From the cell containing the given text, extract its center point as (X, Y) coordinate. 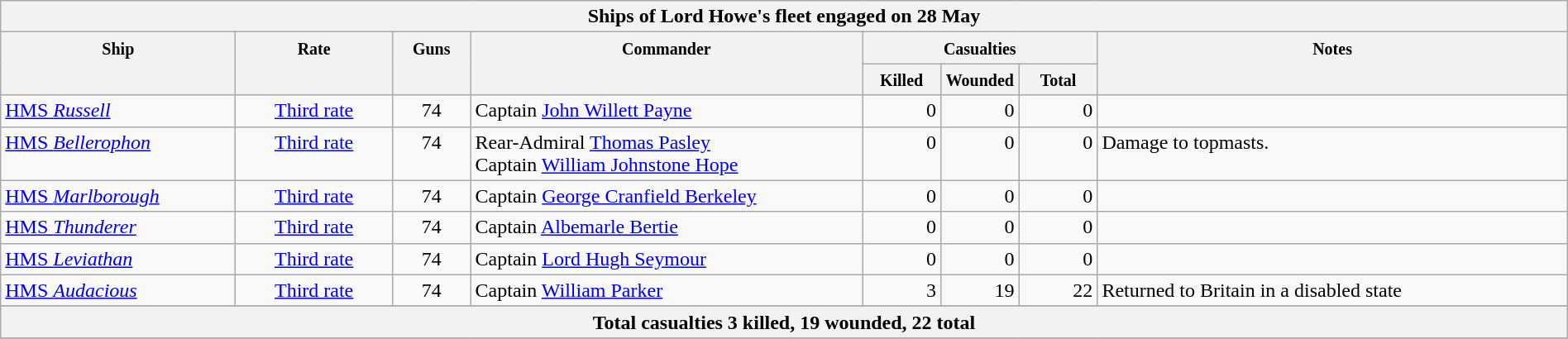
Wounded (979, 79)
Returned to Britain in a disabled state (1332, 290)
22 (1059, 290)
Captain John Willett Payne (667, 111)
Damage to topmasts. (1332, 154)
Casualties (980, 48)
Captain Albemarle Bertie (667, 227)
Captain Lord Hugh Seymour (667, 259)
Total casualties 3 killed, 19 wounded, 22 total (784, 322)
Rear-Admiral Thomas PasleyCaptain William Johnstone Hope (667, 154)
HMS Thunderer (118, 227)
Captain William Parker (667, 290)
Guns (432, 64)
Total (1059, 79)
19 (979, 290)
Captain George Cranfield Berkeley (667, 196)
HMS Russell (118, 111)
Rate (314, 64)
HMS Audacious (118, 290)
HMS Marlborough (118, 196)
Ships of Lord Howe's fleet engaged on 28 May (784, 17)
Notes (1332, 64)
3 (901, 290)
HMS Leviathan (118, 259)
Killed (901, 79)
Ship (118, 64)
HMS Bellerophon (118, 154)
Commander (667, 64)
